Capture the cell that displays the provided text and extract its (x, y) central coordinate. 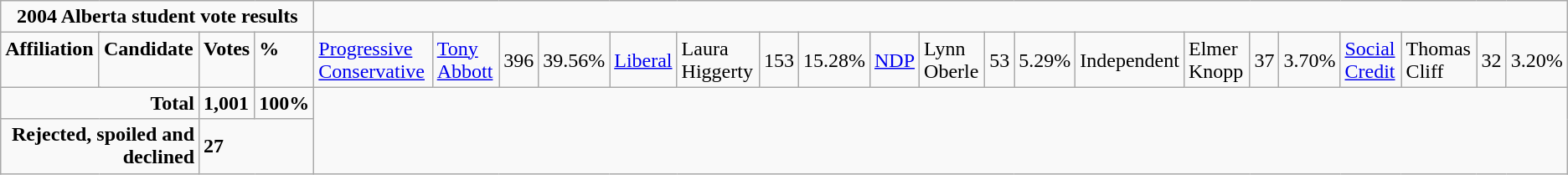
27 (256, 146)
39.56% (575, 60)
Social Credit (1370, 60)
% (285, 60)
32 (1491, 60)
100% (285, 103)
3.20% (1536, 60)
Affiliation (50, 60)
Votes (227, 60)
1,001 (227, 103)
Lynn Oberle (952, 60)
53 (1000, 60)
153 (779, 60)
2004 Alberta student vote results (157, 17)
Laura Higgerty (718, 60)
Tony Abbott (466, 60)
3.70% (1310, 60)
396 (519, 60)
Progressive Conservative (374, 60)
Independent (1130, 60)
Thomas Cliff (1439, 60)
15.28% (834, 60)
Rejected, spoiled and declined (101, 146)
Total (101, 103)
Elmer Knopp (1216, 60)
37 (1265, 60)
Candidate (149, 60)
Liberal (643, 60)
NDP (895, 60)
5.29% (1045, 60)
